Determine the [x, y] coordinate at the center of the cell enclosing the given text.  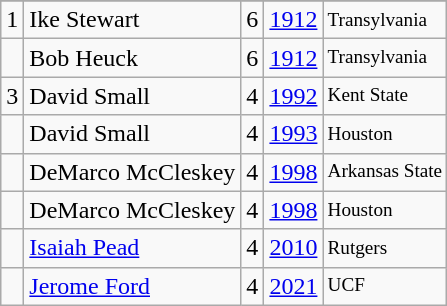
Kent State [385, 96]
1992 [294, 96]
UCF [385, 286]
1 [12, 20]
2010 [294, 248]
1993 [294, 134]
Jerome Ford [132, 286]
Isaiah Pead [132, 248]
Ike Stewart [132, 20]
Rutgers [385, 248]
2021 [294, 286]
3 [12, 96]
Arkansas State [385, 172]
Bob Heuck [132, 58]
